From the cell containing the given text, extract its center point as (X, Y) coordinate. 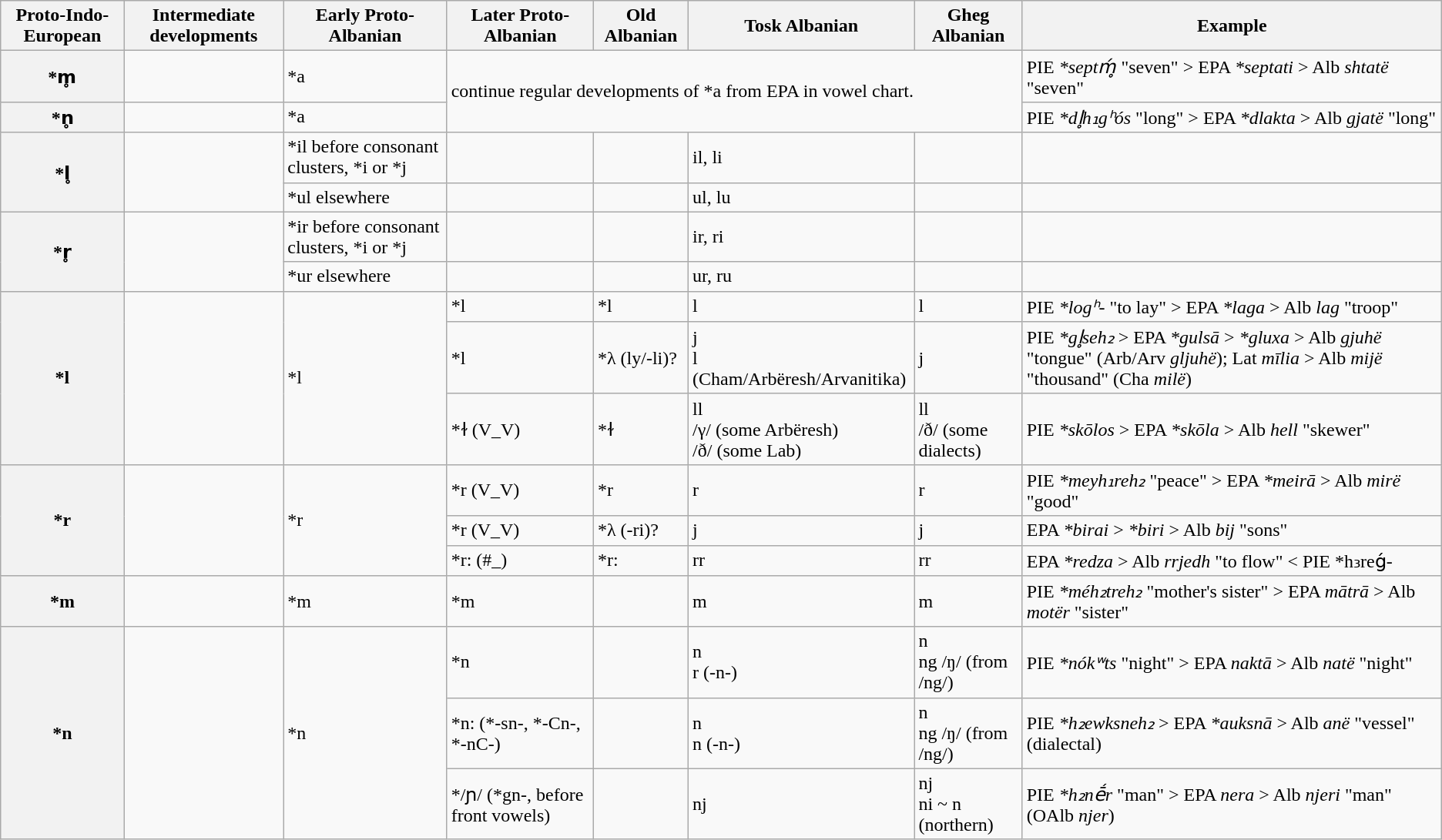
Tosk Albanian (801, 26)
*ɫ (641, 429)
Early Proto-Albanian (365, 26)
*m̥ (62, 77)
njni ~ n (northern) (968, 804)
*n̥ (62, 117)
Example (1232, 26)
*ɫ (V_V) (520, 429)
jl (Cham/Arbëresh/Arvanitika) (801, 358)
EPA *redza > Alb rrjedh "to flow" < PIE *h₃reǵ- (1232, 561)
*λ (-ri)? (641, 530)
nn (-n-) (801, 733)
PIE *nókʷts "night" > EPA naktā > Alb natë "night" (1232, 662)
Intermediate developments (203, 26)
Later Proto-Albanian (520, 26)
PIE *dl̥h₁gʰós "long" > EPA *dlakta > Alb gjatë "long" (1232, 117)
*ur elsewhere (365, 276)
ll/ð/ (some dialects) (968, 429)
PIE *h₂nḗr "man" > EPA nera > Alb njeri "man" (OAlb njer) (1232, 804)
continue regular developments of *a from EPA in vowel chart. (735, 92)
*λ (ly/-li)? (641, 358)
PIE *skōlos > EPA *skōla > Alb hell "skewer" (1232, 429)
*r̥ (62, 251)
ll/γ/ (some Arbëresh)/ð/ (some Lab) (801, 429)
PIE *gl̥seh₂ > EPA *gulsā > *gluxa > Alb gjuhë "tongue" (Arb/Arv gljuhë); Lat mīlia > Alb mijë "thousand" (Cha milë) (1232, 358)
PIE *septḿ̥ "seven" > EPA *septati > Alb shtatë "seven" (1232, 77)
PIE *logʰ- "to lay" > EPA *laga > Alb lag "troop" (1232, 306)
nr (-n-) (801, 662)
*l̥ (62, 172)
ur, ru (801, 276)
ul, lu (801, 197)
Gheg Albanian (968, 26)
PIE *méh₂treh₂ "mother's sister" > EPA mātrā > Alb motër "sister" (1232, 602)
*n: (*-sn-, *-Cn-, *-nC-) (520, 733)
EPA *birai > *biri > Alb bij "sons" (1232, 530)
il, li (801, 157)
*il before consonant clusters, *i or *j (365, 157)
nj (801, 804)
PIE *meyh₁reh₂ "peace" > EPA *meirā > Alb mirë "good" (1232, 490)
ir, ri (801, 237)
*ul elsewhere (365, 197)
PIE *h₂ewksneh₂ > EPA *auksnā > Alb anë "vessel" (dialectal) (1232, 733)
*r: (641, 561)
*r: (#_) (520, 561)
*/ɲ/ (*gn-, before front vowels) (520, 804)
Old Albanian (641, 26)
Proto-Indo-European (62, 26)
*ir before consonant clusters, *i or *j (365, 237)
